Detect which cell encompasses the target text, then output its [X, Y] center coordinate. 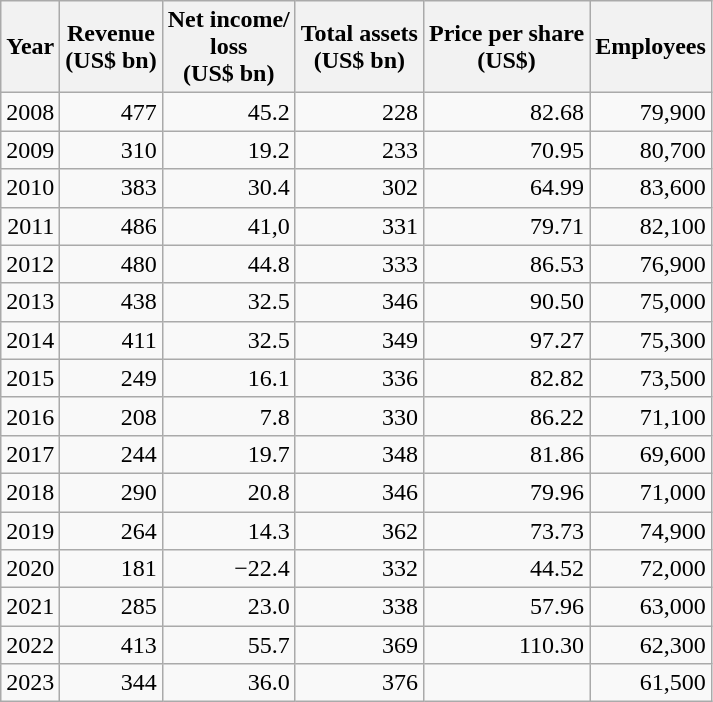
244 [111, 454]
285 [111, 607]
2012 [30, 264]
36.0 [228, 683]
2016 [30, 416]
336 [359, 378]
79,900 [651, 112]
23.0 [228, 607]
2017 [30, 454]
2019 [30, 531]
57.96 [506, 607]
2018 [30, 492]
19.7 [228, 454]
16.1 [228, 378]
2022 [30, 645]
82,100 [651, 226]
45.2 [228, 112]
81.86 [506, 454]
71,000 [651, 492]
264 [111, 531]
208 [111, 416]
41,0 [228, 226]
290 [111, 492]
7.8 [228, 416]
71,100 [651, 416]
86.53 [506, 264]
348 [359, 454]
64.99 [506, 188]
44.8 [228, 264]
75,000 [651, 302]
338 [359, 607]
44.52 [506, 569]
2013 [30, 302]
97.27 [506, 340]
110.30 [506, 645]
62,300 [651, 645]
74,900 [651, 531]
63,000 [651, 607]
332 [359, 569]
233 [359, 150]
30.4 [228, 188]
75,300 [651, 340]
14.3 [228, 531]
Price per share(US$) [506, 47]
80,700 [651, 150]
2021 [30, 607]
362 [359, 531]
Revenue(US$ bn) [111, 47]
20.8 [228, 492]
413 [111, 645]
228 [359, 112]
−22.4 [228, 569]
73.73 [506, 531]
2008 [30, 112]
333 [359, 264]
383 [111, 188]
55.7 [228, 645]
72,000 [651, 569]
70.95 [506, 150]
2020 [30, 569]
86.22 [506, 416]
90.50 [506, 302]
438 [111, 302]
Total assets(US$ bn) [359, 47]
302 [359, 188]
61,500 [651, 683]
310 [111, 150]
344 [111, 683]
331 [359, 226]
2015 [30, 378]
76,900 [651, 264]
Employees [651, 47]
Net income/loss(US$ bn) [228, 47]
477 [111, 112]
73,500 [651, 378]
349 [359, 340]
486 [111, 226]
369 [359, 645]
2010 [30, 188]
376 [359, 683]
82.68 [506, 112]
79.71 [506, 226]
2014 [30, 340]
83,600 [651, 188]
181 [111, 569]
82.82 [506, 378]
411 [111, 340]
69,600 [651, 454]
79.96 [506, 492]
Year [30, 47]
2009 [30, 150]
330 [359, 416]
249 [111, 378]
2011 [30, 226]
480 [111, 264]
19.2 [228, 150]
2023 [30, 683]
